Determine the [x, y] coordinate at the center of the cell enclosing the given text.  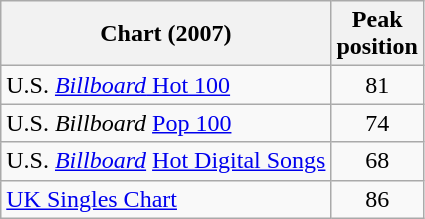
U.S. Billboard Hot Digital Songs [166, 161]
68 [377, 161]
74 [377, 123]
U.S. Billboard Hot 100 [166, 85]
Chart (2007) [166, 34]
Peakposition [377, 34]
86 [377, 199]
81 [377, 85]
U.S. Billboard Pop 100 [166, 123]
UK Singles Chart [166, 199]
